Detect which cell encompasses the target text, then output its [X, Y] center coordinate. 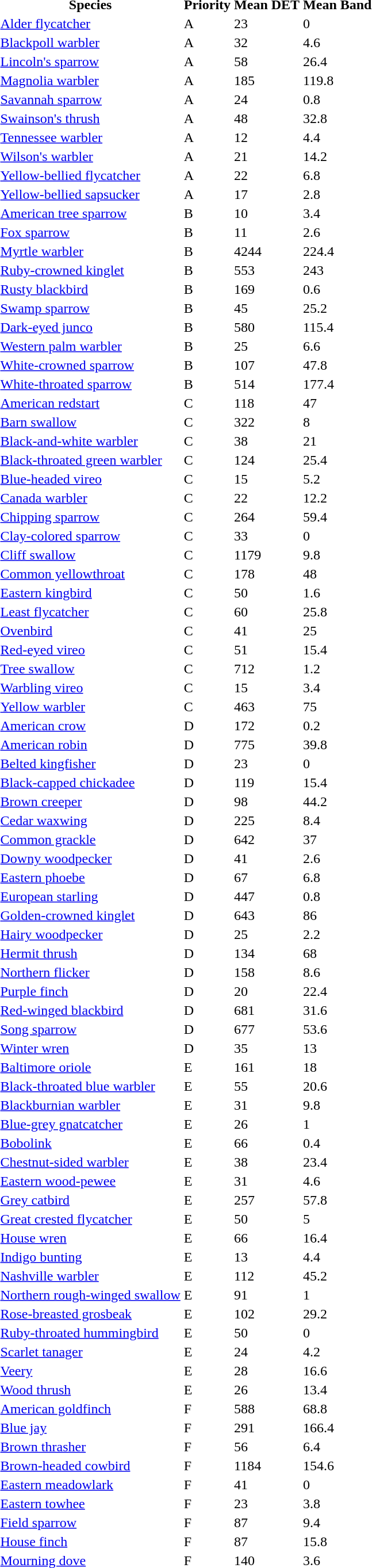
12 [267, 137]
172 [267, 726]
1184 [267, 1466]
91 [267, 1295]
33 [267, 536]
580 [267, 327]
51 [267, 650]
35 [267, 1048]
322 [267, 422]
775 [267, 745]
463 [267, 707]
32 [267, 43]
642 [267, 839]
112 [267, 1276]
119 [267, 783]
17 [267, 194]
21 [267, 156]
67 [267, 877]
158 [267, 972]
102 [267, 1314]
291 [267, 1428]
4244 [267, 251]
10 [267, 213]
681 [267, 1010]
161 [267, 1067]
11 [267, 232]
56 [267, 1447]
553 [267, 270]
677 [267, 1029]
20 [267, 991]
28 [267, 1371]
185 [267, 80]
107 [267, 365]
1179 [267, 555]
118 [267, 403]
643 [267, 915]
178 [267, 574]
264 [267, 517]
124 [267, 460]
13 [267, 1257]
225 [267, 821]
58 [267, 62]
169 [267, 289]
514 [267, 384]
712 [267, 669]
55 [267, 1086]
60 [267, 612]
98 [267, 802]
447 [267, 896]
48 [267, 118]
45 [267, 308]
257 [267, 1200]
588 [267, 1409]
134 [267, 953]
